For the text-containing cell, return its midpoint in (X, Y) coordinate format. 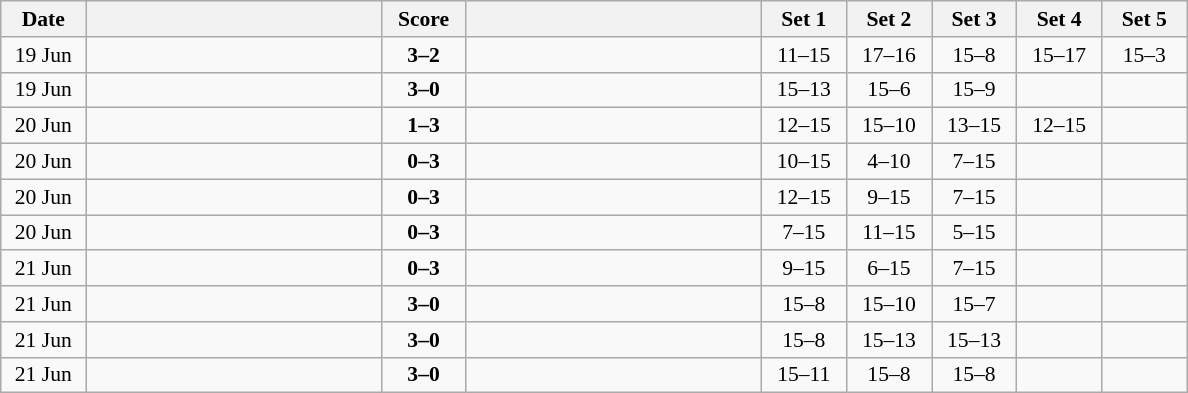
1–3 (424, 126)
Score (424, 19)
Set 5 (1144, 19)
15–9 (974, 90)
4–10 (888, 162)
6–15 (888, 269)
Set 2 (888, 19)
15–11 (804, 375)
Set 4 (1060, 19)
13–15 (974, 126)
10–15 (804, 162)
Date (44, 19)
15–17 (1060, 55)
15–6 (888, 90)
Set 1 (804, 19)
17–16 (888, 55)
Set 3 (974, 19)
3–2 (424, 55)
15–3 (1144, 55)
15–7 (974, 304)
5–15 (974, 233)
